For the text-containing cell, return its midpoint in (x, y) coordinate format. 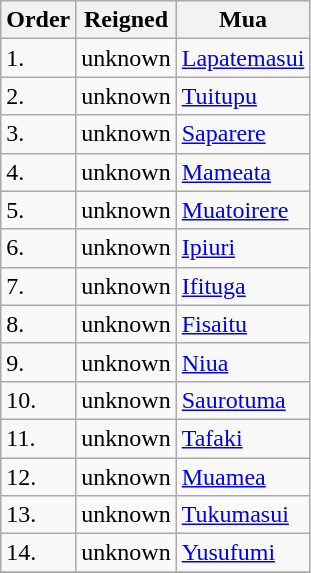
Ipiuri (243, 248)
Tukumasui (243, 515)
5. (38, 210)
Lapatemasui (243, 58)
12. (38, 477)
14. (38, 553)
Reigned (126, 20)
6. (38, 248)
Muatoirere (243, 210)
Tafaki (243, 438)
3. (38, 134)
Yusufumi (243, 553)
Muamea (243, 477)
Fisaitu (243, 324)
Order (38, 20)
Saurotuma (243, 400)
Mua (243, 20)
Saparere (243, 134)
11. (38, 438)
9. (38, 362)
Ifituga (243, 286)
8. (38, 324)
4. (38, 172)
Tuitupu (243, 96)
Niua (243, 362)
Mameata (243, 172)
1. (38, 58)
13. (38, 515)
10. (38, 400)
2. (38, 96)
7. (38, 286)
